Determine the (X, Y) coordinate at the center of the cell enclosing the given text.  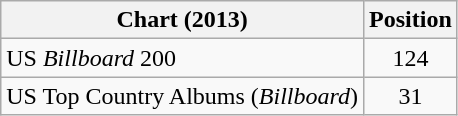
US Top Country Albums (Billboard) (182, 96)
31 (411, 96)
Chart (2013) (182, 20)
Position (411, 20)
124 (411, 58)
US Billboard 200 (182, 58)
